Output the (x, y) coordinate of the center of the cell containing the given text.  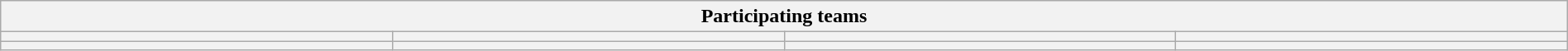
Participating teams (784, 16)
